Output the (X, Y) coordinate of the center of the cell containing the given text.  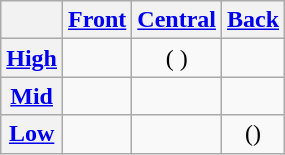
Low (32, 134)
() (254, 134)
Back (254, 20)
High (32, 58)
Front (98, 20)
( ) (177, 58)
Mid (32, 96)
Central (177, 20)
